Return (x, y) of the center of cell containing provided text 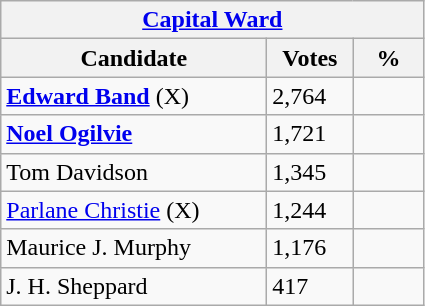
1,176 (310, 248)
J. H. Sheppard (134, 286)
1,345 (310, 172)
1,244 (310, 210)
Votes (310, 58)
Candidate (134, 58)
2,764 (310, 96)
Edward Band (X) (134, 96)
Maurice J. Murphy (134, 248)
Tom Davidson (134, 172)
Noel Ogilvie (134, 134)
% (388, 58)
417 (310, 286)
Capital Ward (212, 20)
1,721 (310, 134)
Parlane Christie (X) (134, 210)
